Detect which cell encompasses the target text, then output its (x, y) center coordinate. 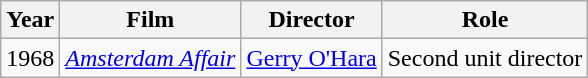
Director (312, 20)
Role (485, 20)
Amsterdam Affair (150, 58)
Second unit director (485, 58)
Gerry O'Hara (312, 58)
Film (150, 20)
Year (30, 20)
1968 (30, 58)
